Provide the [x, y] coordinate of the cell's center where the given text is located.  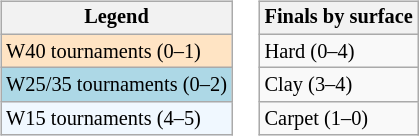
Carpet (1–0) [339, 119]
Finals by surface [339, 18]
Clay (3–4) [339, 85]
Hard (0–4) [339, 51]
W40 tournaments (0–1) [116, 51]
W15 tournaments (4–5) [116, 119]
Legend [116, 18]
W25/35 tournaments (0–2) [116, 85]
